Return [x, y] of the center of cell containing provided text 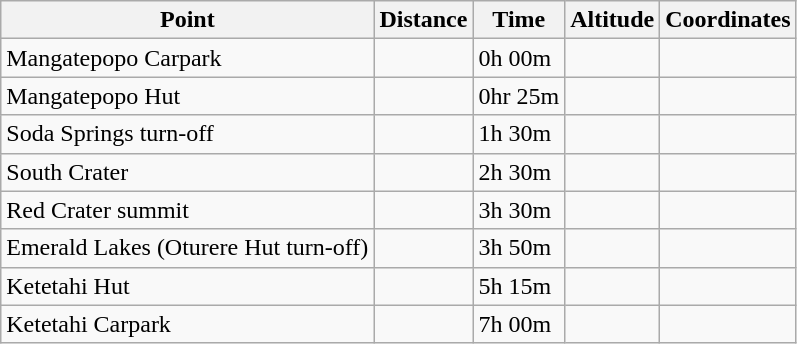
Ketetahi Carpark [188, 324]
Point [188, 20]
0h 00m [519, 58]
Ketetahi Hut [188, 286]
Coordinates [728, 20]
South Crater [188, 172]
Mangatepopo Carpark [188, 58]
Soda Springs turn-off [188, 134]
5h 15m [519, 286]
1h 30m [519, 134]
7h 00m [519, 324]
Distance [424, 20]
Time [519, 20]
Mangatepopo Hut [188, 96]
Emerald Lakes (Oturere Hut turn-off) [188, 248]
3h 50m [519, 248]
Altitude [612, 20]
0hr 25m [519, 96]
2h 30m [519, 172]
3h 30m [519, 210]
Red Crater summit [188, 210]
